From the cell containing the given text, extract its center point as [x, y] coordinate. 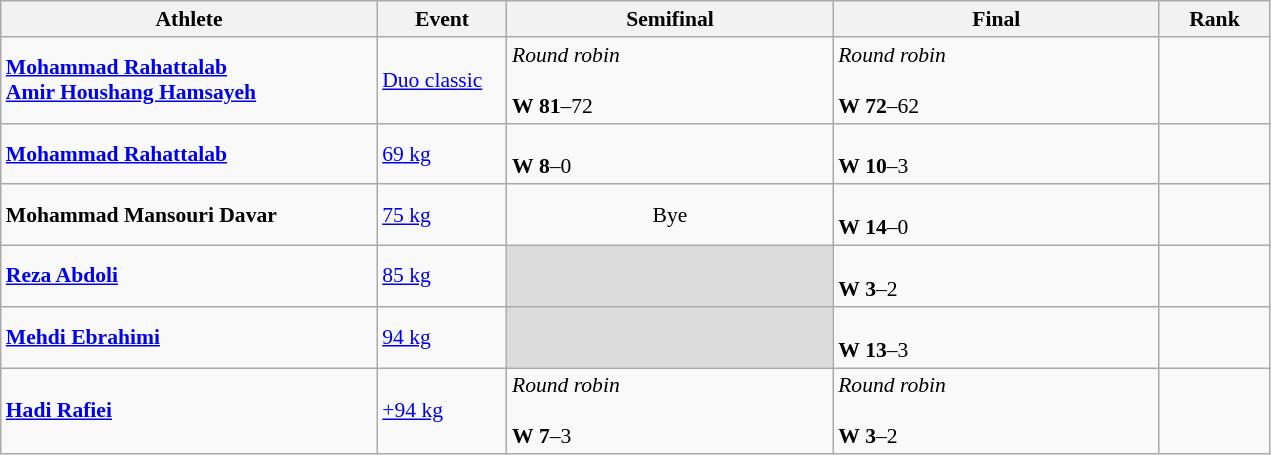
Final [996, 19]
W 8–0 [670, 154]
Mehdi Ebrahimi [189, 338]
Mohammad Mansouri Davar [189, 216]
Round robinW 72–62 [996, 80]
Round robinW 3–2 [996, 412]
+94 kg [442, 412]
Mohammad RahattalabAmir Houshang Hamsayeh [189, 80]
Event [442, 19]
69 kg [442, 154]
Semifinal [670, 19]
Bye [670, 216]
W 10–3 [996, 154]
94 kg [442, 338]
Mohammad Rahattalab [189, 154]
Hadi Rafiei [189, 412]
Round robinW 7–3 [670, 412]
Duo classic [442, 80]
Rank [1214, 19]
Athlete [189, 19]
W 13–3 [996, 338]
75 kg [442, 216]
W 3–2 [996, 276]
Reza Abdoli [189, 276]
W 14–0 [996, 216]
Round robinW 81–72 [670, 80]
85 kg [442, 276]
